Return the [X, Y] coordinate for the center point of the cell that contains the specified text.  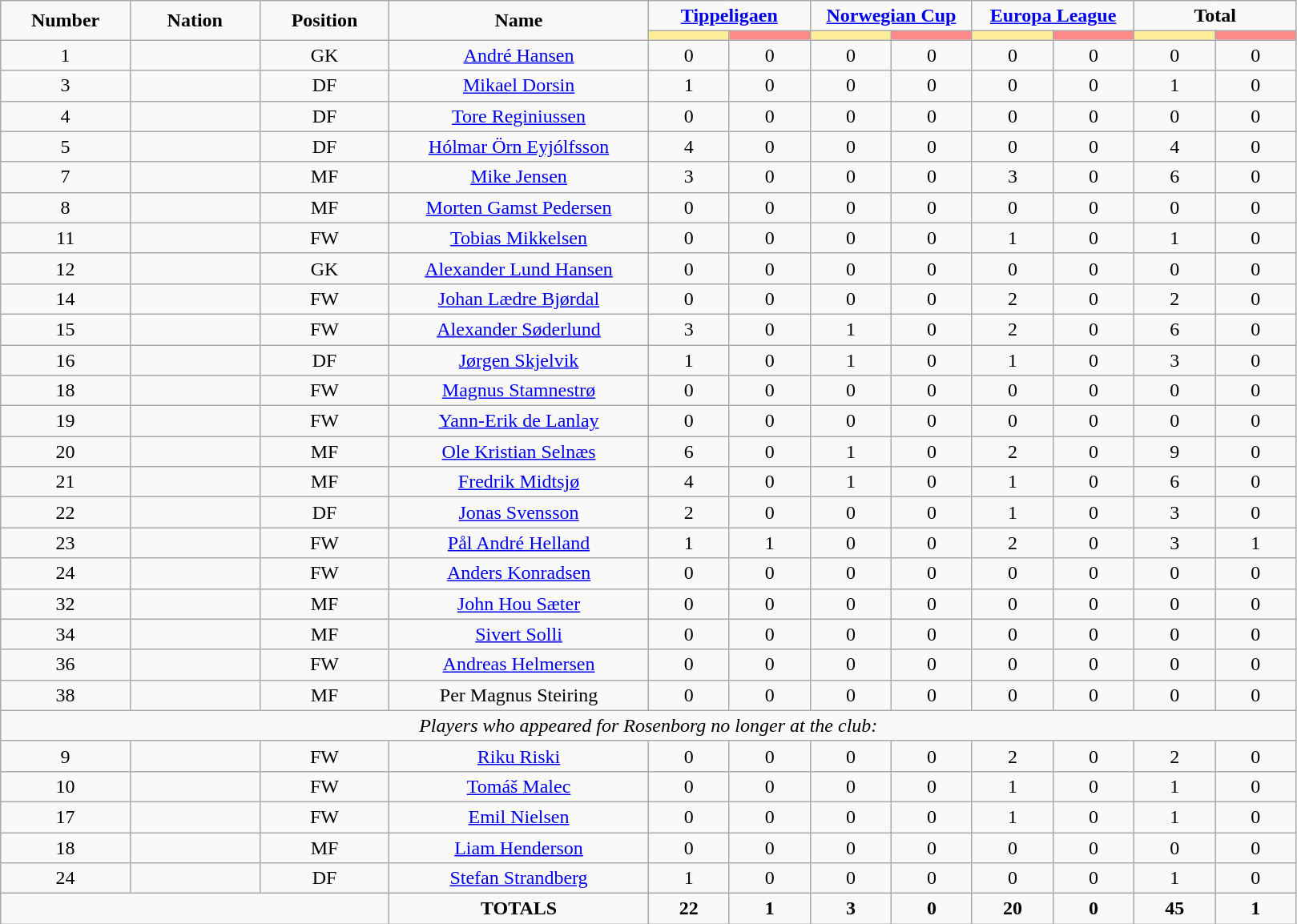
Tobias Mikkelsen [519, 238]
Jonas Svensson [519, 512]
7 [66, 177]
14 [66, 299]
Liam Henderson [519, 848]
36 [66, 665]
Pål André Helland [519, 543]
Emil Nielsen [519, 817]
Norwegian Cup [891, 16]
Players who appeared for Rosenborg no longer at the club: [649, 725]
Morten Gamst Pedersen [519, 207]
Tomáš Malec [519, 786]
5 [66, 147]
Johan Lædre Bjørdal [519, 299]
15 [66, 329]
11 [66, 238]
Stefan Strandberg [519, 878]
Mike Jensen [519, 177]
Total [1215, 16]
19 [66, 421]
Ole Kristian Selnæs [519, 452]
Per Magnus Steiring [519, 695]
Number [66, 21]
Hólmar Örn Eyjólfsson [519, 147]
Tippeligaen [729, 16]
45 [1174, 909]
Magnus Stamnestrø [519, 391]
Alexander Søderlund [519, 329]
Jørgen Skjelvik [519, 360]
21 [66, 482]
17 [66, 817]
Alexander Lund Hansen [519, 268]
16 [66, 360]
38 [66, 695]
Europa League [1053, 16]
Riku Riski [519, 756]
TOTALS [519, 909]
34 [66, 634]
Andreas Helmersen [519, 665]
Sivert Solli [519, 634]
23 [66, 543]
Anders Konradsen [519, 573]
12 [66, 268]
Name [519, 21]
32 [66, 604]
Nation [195, 21]
André Hansen [519, 55]
John Hou Sæter [519, 604]
Fredrik Midtsjø [519, 482]
Mikael Dorsin [519, 86]
Yann-Erik de Lanlay [519, 421]
Tore Reginiussen [519, 116]
10 [66, 786]
8 [66, 207]
Position [324, 21]
